From the cell containing the given text, extract its center point as [X, Y] coordinate. 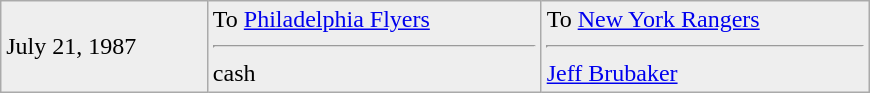
To Philadelphia Flyerscash [374, 47]
July 21, 1987 [104, 47]
To New York RangersJeff Brubaker [705, 47]
